Return the (x, y) coordinate for the center point of the cell that contains the specified text.  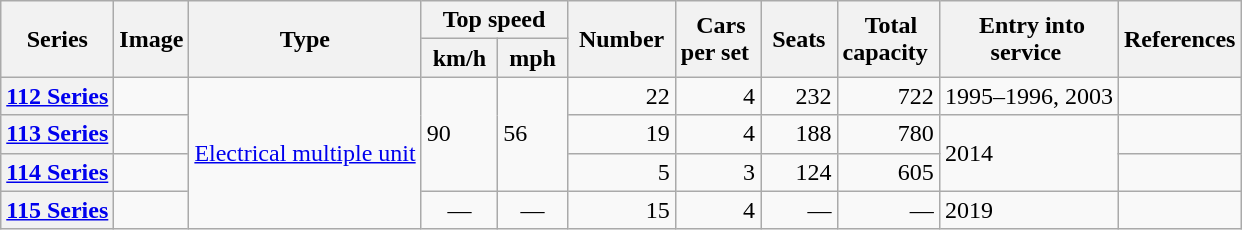
605 (888, 172)
5 (621, 172)
3 (718, 172)
Cars per set (718, 39)
Type (305, 39)
114 Series (58, 172)
Series (58, 39)
2014 (1028, 153)
232 (799, 96)
Number (621, 39)
124 (799, 172)
112 Series (58, 96)
References (1180, 39)
188 (799, 134)
km/h (459, 58)
22 (621, 96)
722 (888, 96)
1995–1996, 2003 (1028, 96)
Seats (799, 39)
56 (533, 134)
2019 (1028, 210)
Entry into service (1028, 39)
15 (621, 210)
Electrical multiple unit (305, 153)
Total capacity (888, 39)
mph (533, 58)
115 Series (58, 210)
780 (888, 134)
Top speed (494, 20)
Image (152, 39)
19 (621, 134)
90 (459, 134)
113 Series (58, 134)
